From the cell containing the given text, extract its center point as (x, y) coordinate. 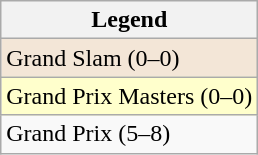
Grand Prix Masters (0–0) (130, 96)
Legend (130, 20)
Grand Slam (0–0) (130, 58)
Grand Prix (5–8) (130, 134)
